Return [x, y] of the center of cell containing provided text 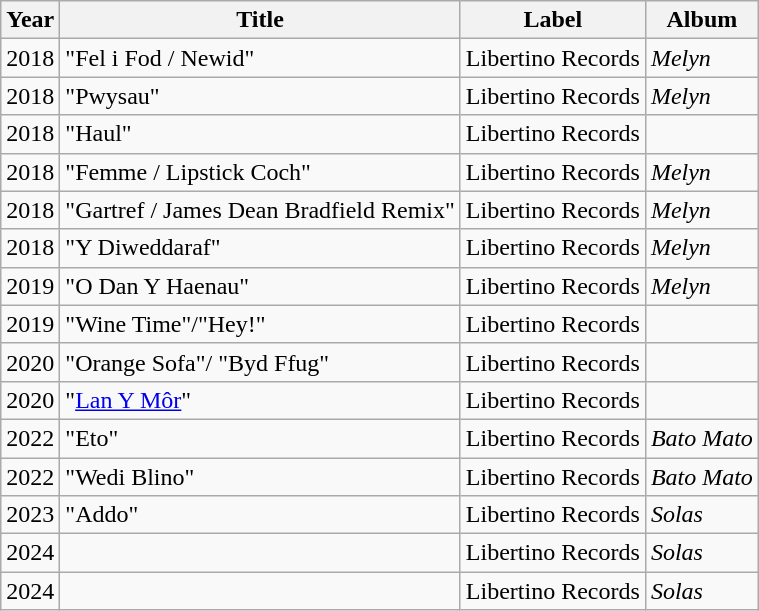
"Haul" [260, 134]
"Addo" [260, 515]
Year [30, 20]
"Fel i Fod / Newid" [260, 58]
2023 [30, 515]
"Gartref / James Dean Bradfield Remix" [260, 210]
Label [552, 20]
"Orange Sofa"/ "Byd Ffug" [260, 362]
Album [702, 20]
"Eto" [260, 438]
"O Dan Y Haenau" [260, 286]
"Wine Time"/"Hey!" [260, 324]
Title [260, 20]
"Femme / Lipstick Coch" [260, 172]
"Wedi Blino" [260, 477]
"Y Diweddaraf" [260, 248]
"Lan Y Môr" [260, 400]
"Pwysau" [260, 96]
